Scan for the cell matching the given text and deliver its (x, y) coordinate at center. 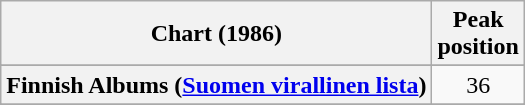
Peakposition (478, 34)
Finnish Albums (Suomen virallinen lista) (216, 85)
36 (478, 85)
Chart (1986) (216, 34)
